Scan for the cell matching the given text and deliver its [x, y] coordinate at center. 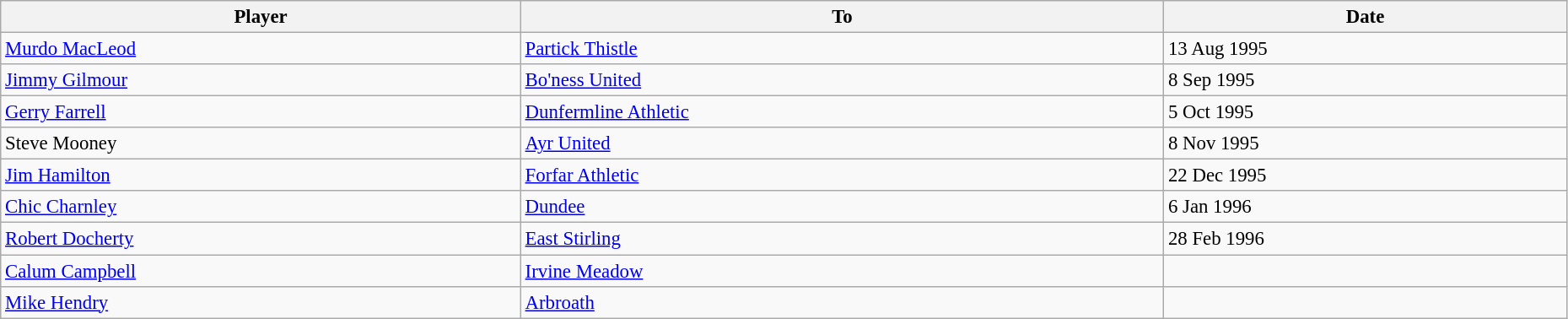
Mike Hendry [261, 302]
Player [261, 17]
Partick Thistle [842, 49]
8 Sep 1995 [1366, 80]
6 Jan 1996 [1366, 207]
Murdo MacLeod [261, 49]
8 Nov 1995 [1366, 143]
Date [1366, 17]
Forfar Athletic [842, 176]
Arbroath [842, 302]
28 Feb 1996 [1366, 239]
Dunfermline Athletic [842, 112]
Robert Docherty [261, 239]
Calum Campbell [261, 271]
Chic Charnley [261, 207]
Dundee [842, 207]
22 Dec 1995 [1366, 176]
13 Aug 1995 [1366, 49]
Jim Hamilton [261, 176]
Gerry Farrell [261, 112]
Bo'ness United [842, 80]
Irvine Meadow [842, 271]
Ayr United [842, 143]
To [842, 17]
Jimmy Gilmour [261, 80]
East Stirling [842, 239]
Steve Mooney [261, 143]
5 Oct 1995 [1366, 112]
